Find where the given text appears and provide that cell's center as [X, Y] coordinate. 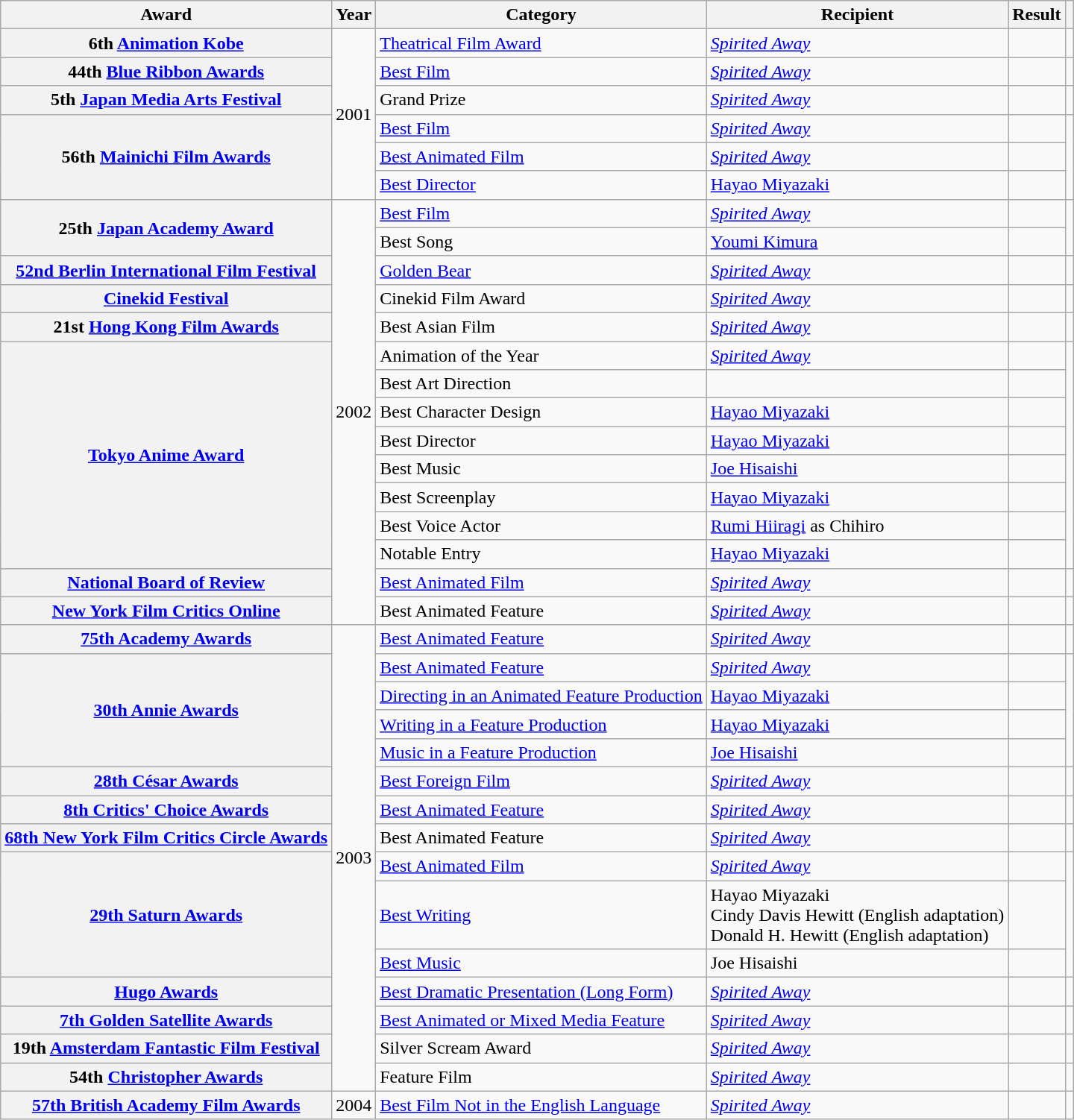
30th Annie Awards [166, 710]
Best Dramatic Presentation (Long Form) [541, 992]
44th Blue Ribbon Awards [166, 72]
Best Character Design [541, 412]
Theatrical Film Award [541, 43]
Silver Scream Award [541, 1048]
21st Hong Kong Film Awards [166, 327]
Music in a Feature Production [541, 752]
Category [541, 15]
Notable Entry [541, 554]
Hayao MiyazakiCindy Davis Hewitt (English adaptation)Donald H. Hewitt (English adaptation) [857, 915]
Youmi Kimura [857, 242]
Writing in a Feature Production [541, 724]
29th Saturn Awards [166, 915]
54th Christopher Awards [166, 1077]
Golden Bear [541, 270]
2001 [354, 114]
Feature Film [541, 1077]
28th César Awards [166, 781]
National Board of Review [166, 582]
25th Japan Academy Award [166, 227]
68th New York Film Critics Circle Awards [166, 838]
Rumi Hiiragi as Chihiro [857, 526]
Hugo Awards [166, 992]
6th Animation Kobe [166, 43]
Best Writing [541, 915]
2004 [354, 1105]
Best Voice Actor [541, 526]
2002 [354, 412]
Best Asian Film [541, 327]
Animation of the Year [541, 356]
75th Academy Awards [166, 639]
19th Amsterdam Fantastic Film Festival [166, 1048]
2003 [354, 858]
7th Golden Satellite Awards [166, 1020]
Award [166, 15]
8th Critics' Choice Awards [166, 809]
Best Foreign Film [541, 781]
Best Animated or Mixed Media Feature [541, 1020]
Directing in an Animated Feature Production [541, 696]
Cinekid Film Award [541, 298]
52nd Berlin International Film Festival [166, 270]
Result [1037, 15]
Year [354, 15]
5th Japan Media Arts Festival [166, 100]
Cinekid Festival [166, 298]
Tokyo Anime Award [166, 455]
Best Screenplay [541, 497]
Best Song [541, 242]
57th British Academy Film Awards [166, 1105]
Best Film Not in the English Language [541, 1105]
New York Film Critics Online [166, 611]
Grand Prize [541, 100]
56th Mainichi Film Awards [166, 157]
Recipient [857, 15]
Best Art Direction [541, 384]
